Identify which cell holds the provided text, then report its (X, Y) central coordinate. 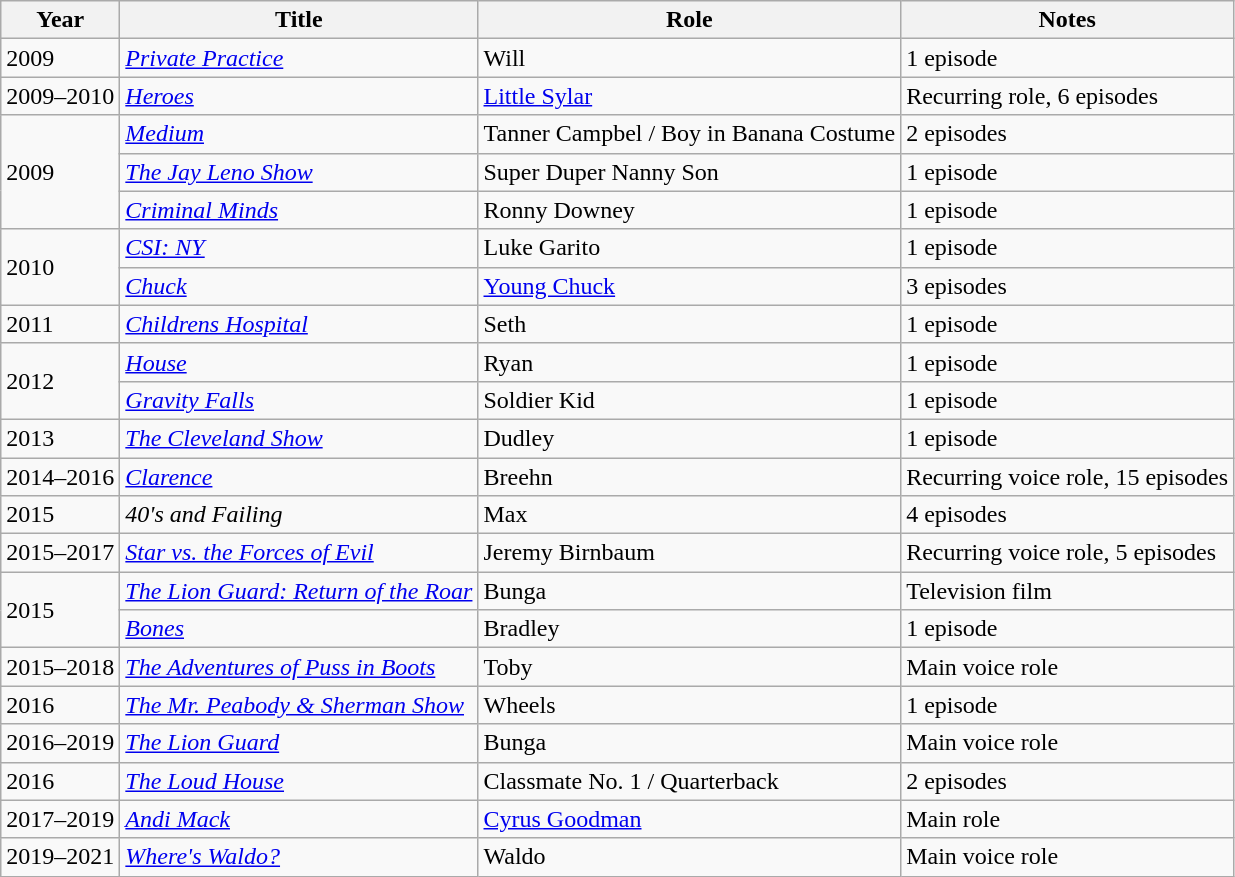
40's and Failing (299, 515)
Criminal Minds (299, 210)
Young Chuck (690, 286)
Soldier Kid (690, 400)
Notes (1068, 20)
2010 (60, 267)
Seth (690, 324)
House (299, 362)
Andi Mack (299, 819)
The Adventures of Puss in Boots (299, 667)
2016–2019 (60, 743)
Dudley (690, 438)
Bones (299, 629)
Clarence (299, 477)
Wheels (690, 705)
The Loud House (299, 781)
Where's Waldo? (299, 857)
2015–2018 (60, 667)
CSI: NY (299, 248)
The Jay Leno Show (299, 172)
Television film (1068, 591)
Recurring role, 6 episodes (1068, 96)
Little Sylar (690, 96)
Title (299, 20)
Private Practice (299, 58)
The Mr. Peabody & Sherman Show (299, 705)
Toby (690, 667)
Recurring voice role, 15 episodes (1068, 477)
2017–2019 (60, 819)
Classmate No. 1 / Quarterback (690, 781)
The Cleveland Show (299, 438)
2015–2017 (60, 553)
Jeremy Birnbaum (690, 553)
Ronny Downey (690, 210)
Heroes (299, 96)
2009–2010 (60, 96)
Childrens Hospital (299, 324)
Luke Garito (690, 248)
Main role (1068, 819)
2019–2021 (60, 857)
Breehn (690, 477)
3 episodes (1068, 286)
Bradley (690, 629)
Tanner Campbel / Boy in Banana Costume (690, 134)
2011 (60, 324)
2013 (60, 438)
Waldo (690, 857)
Recurring voice role, 5 episodes (1068, 553)
Year (60, 20)
Medium (299, 134)
Super Duper Nanny Son (690, 172)
Star vs. the Forces of Evil (299, 553)
Will (690, 58)
The Lion Guard (299, 743)
Role (690, 20)
Max (690, 515)
The Lion Guard: Return of the Roar (299, 591)
2014–2016 (60, 477)
Chuck (299, 286)
2012 (60, 381)
4 episodes (1068, 515)
Ryan (690, 362)
Cyrus Goodman (690, 819)
Gravity Falls (299, 400)
